Return (x, y) of the center of cell containing provided text 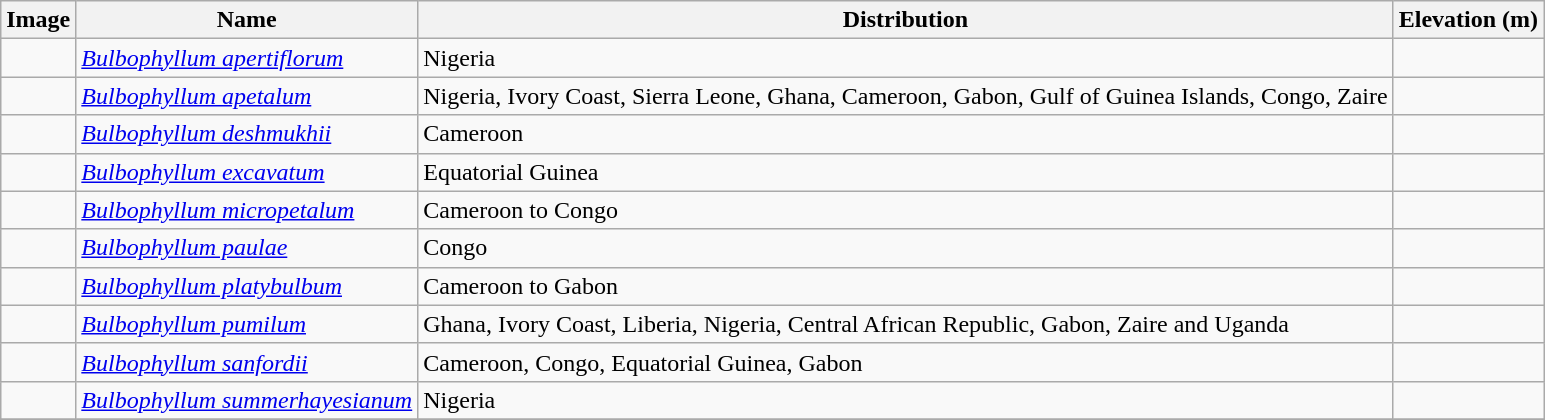
Cameroon to Congo (906, 210)
Bulbophyllum paulae (247, 248)
Nigeria, Ivory Coast, Sierra Leone, Ghana, Cameroon, Gabon, Gulf of Guinea Islands, Congo, Zaire (906, 96)
Bulbophyllum summerhayesianum (247, 400)
Bulbophyllum sanfordii (247, 362)
Equatorial Guinea (906, 172)
Elevation (m) (1468, 20)
Bulbophyllum pumilum (247, 324)
Bulbophyllum apertiflorum (247, 58)
Name (247, 20)
Cameroon (906, 134)
Ghana, Ivory Coast, Liberia, Nigeria, Central African Republic, Gabon, Zaire and Uganda (906, 324)
Cameroon, Congo, Equatorial Guinea, Gabon (906, 362)
Cameroon to Gabon (906, 286)
Distribution (906, 20)
Congo (906, 248)
Bulbophyllum deshmukhii (247, 134)
Bulbophyllum micropetalum (247, 210)
Image (38, 20)
Bulbophyllum apetalum (247, 96)
Bulbophyllum excavatum (247, 172)
Bulbophyllum platybulbum (247, 286)
